Return [x, y] of the center of cell containing provided text 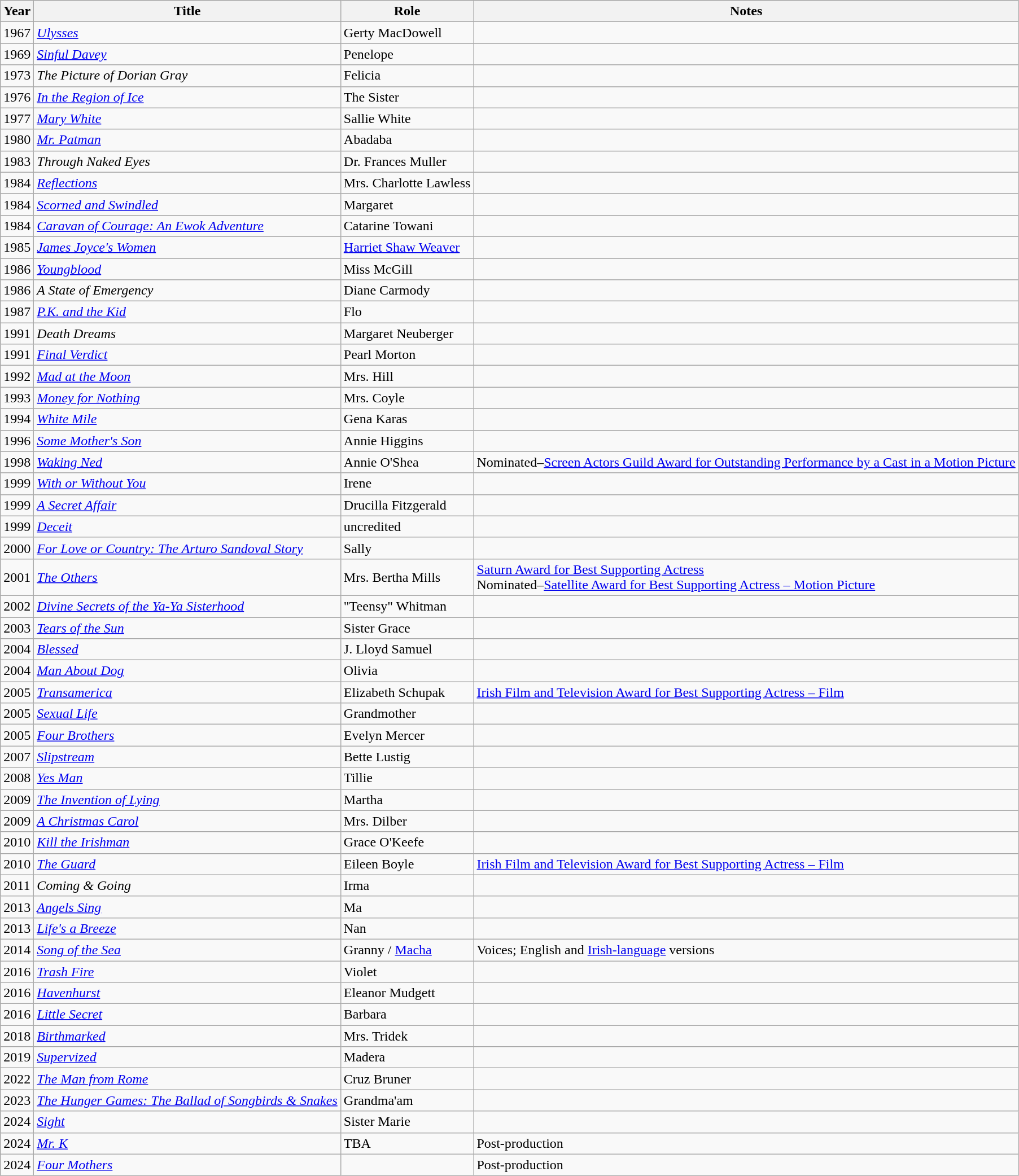
1992 [17, 376]
Youngblood [187, 269]
Dr. Frances Muller [407, 161]
2018 [17, 1036]
James Joyce's Women [187, 247]
2019 [17, 1057]
Sister Grace [407, 628]
J. Lloyd Samuel [407, 650]
Yes Man [187, 778]
Notes [746, 11]
Man About Dog [187, 671]
Angels Sing [187, 907]
Some Mother's Son [187, 441]
Four Brothers [187, 735]
Mrs. Bertha Mills [407, 577]
uncredited [407, 526]
Title [187, 11]
Voices; English and Irish-language versions [746, 950]
Barbara [407, 1015]
Sallie White [407, 119]
Penelope [407, 54]
Waking Ned [187, 462]
Final Verdict [187, 355]
1993 [17, 398]
1983 [17, 161]
Pearl Morton [407, 355]
1976 [17, 97]
The Invention of Lying [187, 800]
The Guard [187, 864]
P.K. and the Kid [187, 312]
Drucilla Fitzgerald [407, 505]
With or Without You [187, 484]
Diane Carmody [407, 291]
Harriet Shaw Weaver [407, 247]
The Hunger Games: The Ballad of Songbirds & Snakes [187, 1100]
Mrs. Charlotte Lawless [407, 183]
Gerty MacDowell [407, 33]
Madera [407, 1057]
1967 [17, 33]
Role [407, 11]
A Christmas Carol [187, 821]
TBA [407, 1143]
2011 [17, 885]
1998 [17, 462]
Margaret Neuberger [407, 334]
Mr. K [187, 1143]
Miss McGill [407, 269]
Sinful Davey [187, 54]
Irma [407, 885]
1985 [17, 247]
Transamerica [187, 692]
Life's a Breeze [187, 928]
Bette Lustig [407, 757]
Nan [407, 928]
2014 [17, 950]
Deceit [187, 526]
Slipstream [187, 757]
Catarine Towani [407, 226]
Caravan of Courage: An Ewok Adventure [187, 226]
Divine Secrets of the Ya-Ya Sisterhood [187, 606]
2008 [17, 778]
Birthmarked [187, 1036]
Cruz Bruner [407, 1079]
Through Naked Eyes [187, 161]
Mrs. Dilber [407, 821]
Money for Nothing [187, 398]
In the Region of Ice [187, 97]
Supervized [187, 1057]
Olivia [407, 671]
2022 [17, 1079]
Annie Higgins [407, 441]
2003 [17, 628]
The Man from Rome [187, 1079]
Mrs. Coyle [407, 398]
Sexual Life [187, 714]
Eileen Boyle [407, 864]
Sight [187, 1122]
Mrs. Hill [407, 376]
Elizabeth Schupak [407, 692]
1987 [17, 312]
The Others [187, 577]
Annie O'Shea [407, 462]
Mary White [187, 119]
2002 [17, 606]
Felicia [407, 76]
Havenhurst [187, 993]
2000 [17, 548]
2001 [17, 577]
1973 [17, 76]
Four Mothers [187, 1165]
White Mile [187, 419]
2023 [17, 1100]
2007 [17, 757]
Blessed [187, 650]
Death Dreams [187, 334]
Ulysses [187, 33]
Kill the Irishman [187, 842]
1977 [17, 119]
Song of the Sea [187, 950]
Irene [407, 484]
Eleanor Mudgett [407, 993]
1980 [17, 140]
Sally [407, 548]
Tillie [407, 778]
Mad at the Moon [187, 376]
Grandma'am [407, 1100]
Margaret [407, 204]
Violet [407, 971]
The Picture of Dorian Gray [187, 76]
Little Secret [187, 1015]
Saturn Award for Best Supporting ActressNominated–Satellite Award for Best Supporting Actress – Motion Picture [746, 577]
Sister Marie [407, 1122]
Ma [407, 907]
Mr. Patman [187, 140]
"Teensy" Whitman [407, 606]
1996 [17, 441]
Evelyn Mercer [407, 735]
Nominated–Screen Actors Guild Award for Outstanding Performance by a Cast in a Motion Picture [746, 462]
1994 [17, 419]
For Love or Country: The Arturo Sandoval Story [187, 548]
Reflections [187, 183]
Year [17, 11]
Grace O'Keefe [407, 842]
Martha [407, 800]
Flo [407, 312]
The Sister [407, 97]
A Secret Affair [187, 505]
Gena Karas [407, 419]
1969 [17, 54]
Coming & Going [187, 885]
Granny / Macha [407, 950]
Abadaba [407, 140]
A State of Emergency [187, 291]
Tears of the Sun [187, 628]
Mrs. Tridek [407, 1036]
Trash Fire [187, 971]
Scorned and Swindled [187, 204]
Grandmother [407, 714]
